Determine the (X, Y) coordinate at the center of the cell enclosing the given text.  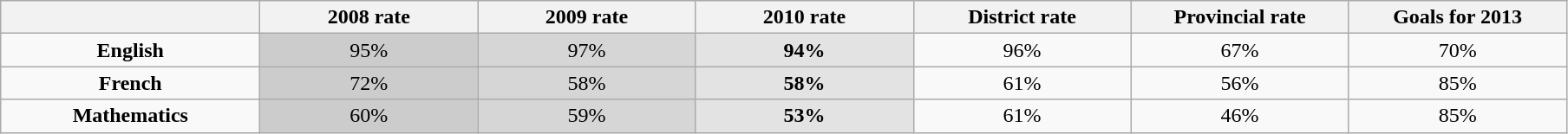
2009 rate (586, 17)
59% (586, 116)
46% (1240, 116)
English (130, 50)
97% (586, 50)
70% (1457, 50)
60% (369, 116)
District rate (1022, 17)
2008 rate (369, 17)
95% (369, 50)
96% (1022, 50)
2010 rate (805, 17)
53% (805, 116)
72% (369, 83)
94% (805, 50)
Provincial rate (1240, 17)
French (130, 83)
56% (1240, 83)
Goals for 2013 (1457, 17)
67% (1240, 50)
Mathematics (130, 116)
